Return [x, y] of the center of cell containing provided text 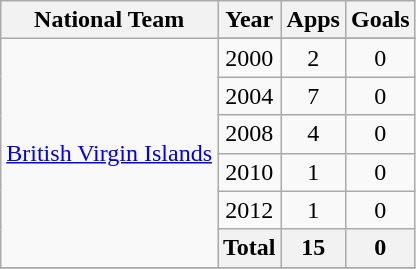
2008 [250, 134]
British Virgin Islands [110, 153]
National Team [110, 20]
15 [313, 248]
7 [313, 96]
2004 [250, 96]
4 [313, 134]
Year [250, 20]
Total [250, 248]
Apps [313, 20]
2 [313, 58]
2000 [250, 58]
2012 [250, 210]
2010 [250, 172]
Goals [380, 20]
